Scan for the cell matching the given text and deliver its (x, y) coordinate at center. 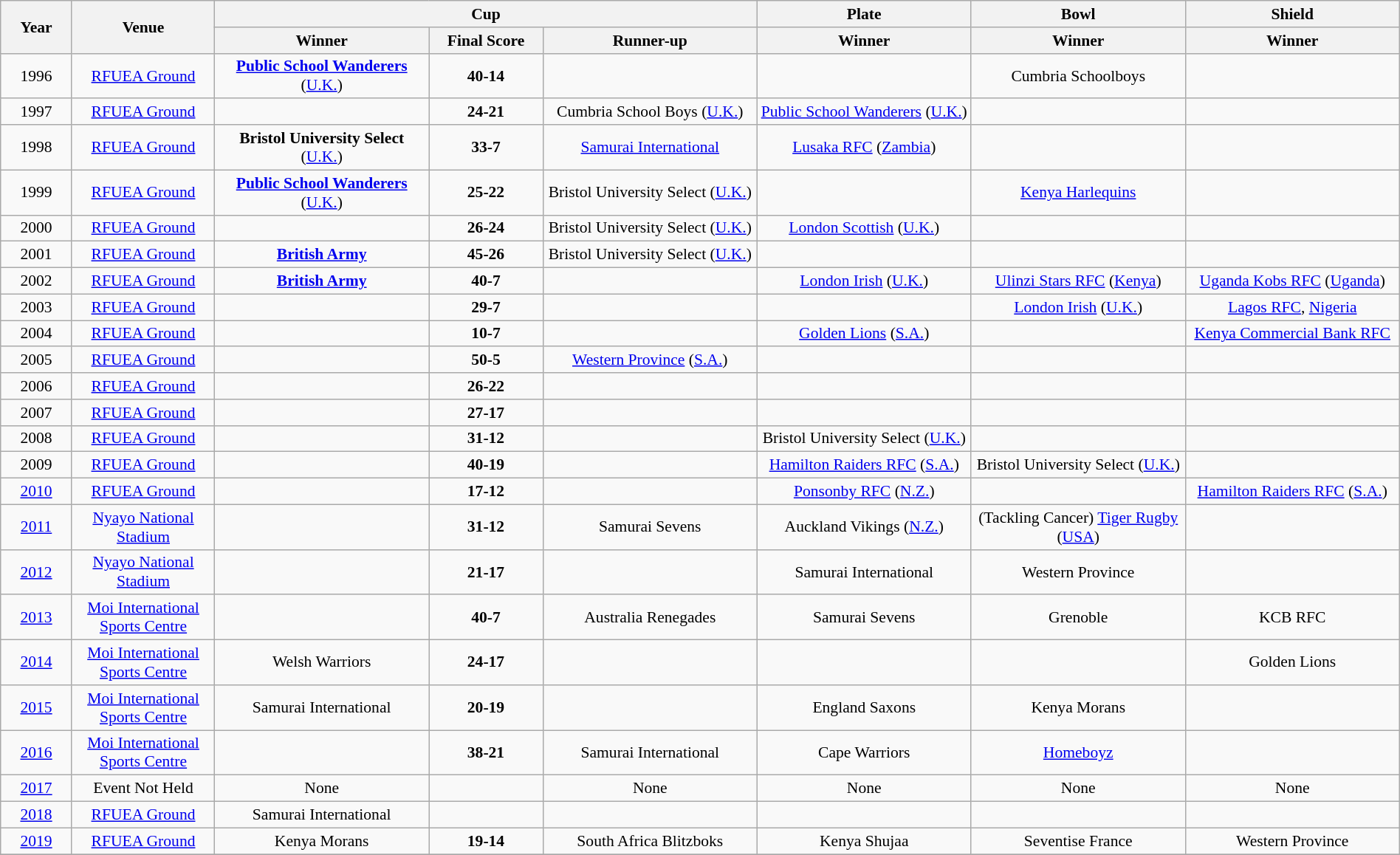
London Scottish (U.K.) (864, 228)
Golden Lions (S.A.) (864, 334)
Western Province (S.A.) (650, 360)
Kenya Commercial Bank RFC (1292, 334)
2014 (37, 663)
26-22 (486, 386)
Uganda Kobs RFC (Uganda) (1292, 281)
Ponsonby RFC (N.Z.) (864, 492)
2004 (37, 334)
2000 (37, 228)
2013 (37, 617)
KCB RFC (1292, 617)
20-19 (486, 707)
(Tackling Cancer) Tiger Rugby (USA) (1078, 527)
33-7 (486, 148)
2007 (37, 413)
21-17 (486, 571)
2005 (37, 360)
24-17 (486, 663)
Cumbria School Boys (U.K.) (650, 112)
Australia Renegades (650, 617)
Welsh Warriors (322, 663)
Homeboyz (1078, 753)
1999 (37, 192)
2002 (37, 281)
19-14 (486, 841)
2011 (37, 527)
Plate (864, 14)
Cumbria Schoolboys (1078, 75)
Shield (1292, 14)
2017 (37, 789)
Golden Lions (1292, 663)
17-12 (486, 492)
1998 (37, 148)
Final Score (486, 41)
Seventise France (1078, 841)
40-14 (486, 75)
26-24 (486, 228)
2009 (37, 465)
25-22 (486, 192)
10-7 (486, 334)
2008 (37, 439)
Runner-up (650, 41)
Year (37, 27)
2019 (37, 841)
50-5 (486, 360)
38-21 (486, 753)
Ulinzi Stars RFC (Kenya) (1078, 281)
Bowl (1078, 14)
2012 (37, 571)
South Africa Blitzboks (650, 841)
Kenya Shujaa (864, 841)
27-17 (486, 413)
2006 (37, 386)
2016 (37, 753)
1997 (37, 112)
2003 (37, 307)
Kenya Harlequins (1078, 192)
Event Not Held (143, 789)
Venue (143, 27)
Cup (486, 14)
England Saxons (864, 707)
2001 (37, 255)
40-19 (486, 465)
Grenoble (1078, 617)
1996 (37, 75)
29-7 (486, 307)
2015 (37, 707)
2018 (37, 815)
Lusaka RFC (Zambia) (864, 148)
2010 (37, 492)
Lagos RFC, Nigeria (1292, 307)
Auckland Vikings (N.Z.) (864, 527)
45-26 (486, 255)
24-21 (486, 112)
Cape Warriors (864, 753)
